Capture the cell that displays the provided text and extract its (x, y) central coordinate. 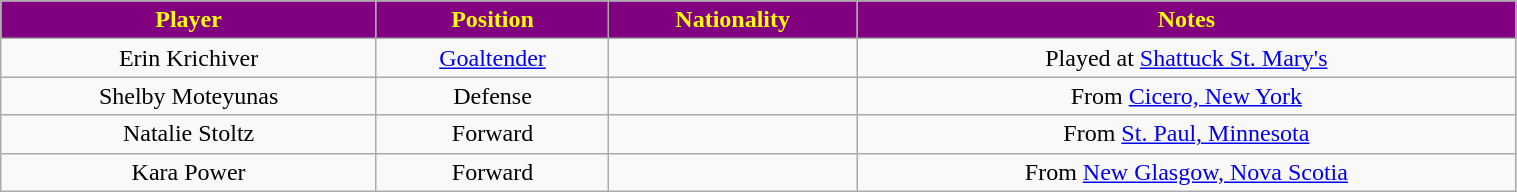
Defense (492, 96)
Played at Shattuck St. Mary's (1186, 58)
Erin Krichiver (189, 58)
Notes (1186, 20)
Natalie Stoltz (189, 134)
From St. Paul, Minnesota (1186, 134)
Nationality (733, 20)
From New Glasgow, Nova Scotia (1186, 172)
Kara Power (189, 172)
Position (492, 20)
Shelby Moteyunas (189, 96)
From Cicero, New York (1186, 96)
Player (189, 20)
Goaltender (492, 58)
